From the cell containing the given text, extract its center point as [x, y] coordinate. 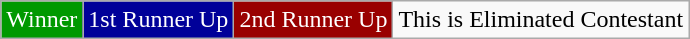
Winner [42, 20]
1st Runner Up [158, 20]
2nd Runner Up [314, 20]
This is Eliminated Contestant [541, 20]
